Extract the (x, y) coordinate from the center of the cell holding the provided text.  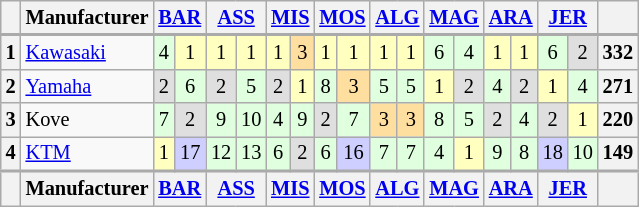
220 (618, 120)
16 (354, 153)
KTM (88, 153)
Yamaha (88, 86)
12 (221, 153)
Kawasaki (88, 52)
149 (618, 153)
332 (618, 52)
271 (618, 86)
13 (251, 153)
Kove (88, 120)
17 (190, 153)
18 (553, 153)
